Search for the cell housing the specified text and yield its [x, y] center coordinate. 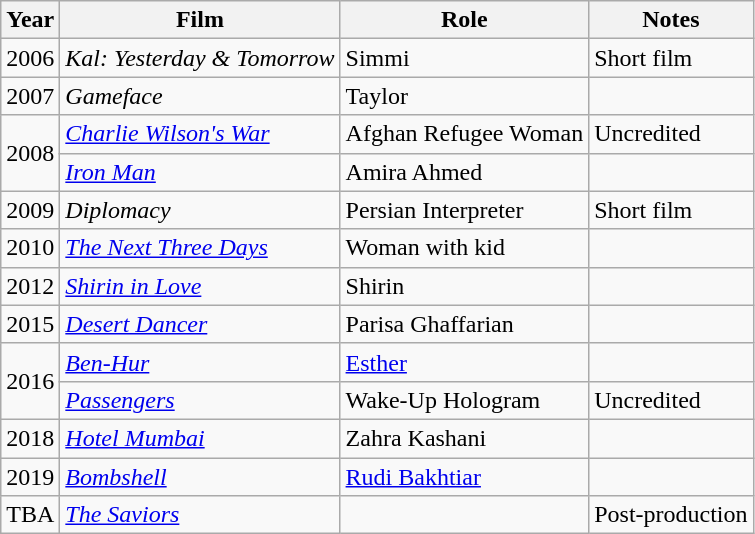
Kal: Yesterday & Tomorrow [200, 58]
Persian Interpreter [464, 210]
Desert Dancer [200, 324]
Diplomacy [200, 210]
Bombshell [200, 477]
2018 [30, 438]
Taylor [464, 96]
Year [30, 20]
Charlie Wilson's War [200, 134]
Passengers [200, 400]
Rudi Bakhtiar [464, 477]
The Next Three Days [200, 248]
Zahra Kashani [464, 438]
TBA [30, 515]
Woman with kid [464, 248]
2007 [30, 96]
2008 [30, 153]
The Saviors [200, 515]
Role [464, 20]
Amira Ahmed [464, 172]
Esther [464, 362]
2009 [30, 210]
Afghan Refugee Woman [464, 134]
Parisa Ghaffarian [464, 324]
2010 [30, 248]
2016 [30, 381]
2015 [30, 324]
Simmi [464, 58]
2006 [30, 58]
2019 [30, 477]
Hotel Mumbai [200, 438]
Ben-Hur [200, 362]
Notes [671, 20]
Shirin [464, 286]
Shirin in Love [200, 286]
Film [200, 20]
Gameface [200, 96]
Iron Man [200, 172]
2012 [30, 286]
Wake-Up Hologram [464, 400]
Post-production [671, 515]
